Return [X, Y] of the center of cell containing provided text 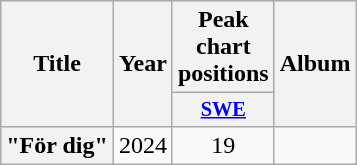
Year [142, 64]
SWE [223, 110]
19 [223, 145]
Album [315, 64]
2024 [142, 145]
Peak chart positions [223, 47]
"För dig" [58, 145]
Title [58, 64]
